Extract the [X, Y] coordinate from the center of the cell holding the provided text.  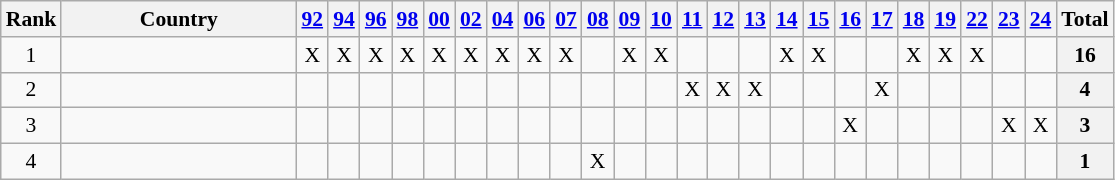
09 [630, 19]
08 [598, 19]
Country [178, 19]
23 [1009, 19]
24 [1041, 19]
92 [312, 19]
15 [819, 19]
00 [439, 19]
2 [32, 90]
98 [408, 19]
14 [787, 19]
Rank [32, 19]
19 [945, 19]
18 [914, 19]
04 [503, 19]
13 [755, 19]
96 [376, 19]
94 [344, 19]
07 [566, 19]
22 [977, 19]
Total [1084, 19]
17 [882, 19]
02 [471, 19]
06 [534, 19]
11 [692, 19]
12 [723, 19]
10 [661, 19]
